From the cell containing the given text, extract its center point as [X, Y] coordinate. 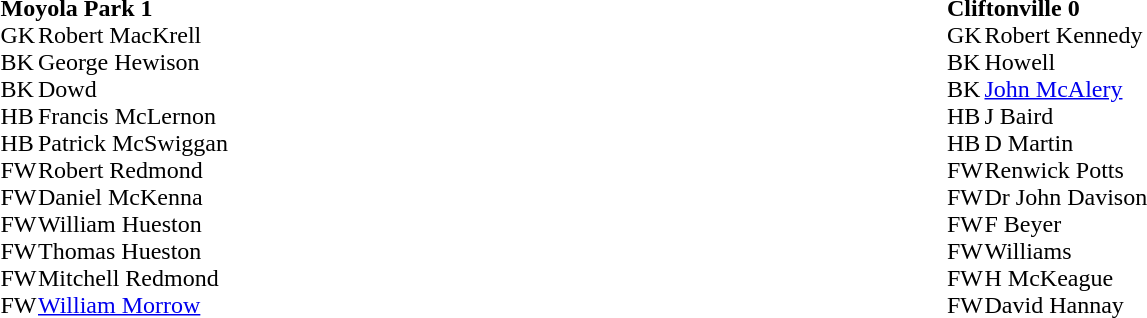
Robert Redmond [188, 170]
Dowd [188, 90]
Mitchell Redmond [188, 278]
George Hewison [188, 62]
Robert MacKrell [188, 36]
Daniel McKenna [188, 198]
Patrick McSwiggan [188, 144]
Francis McLernon [188, 116]
William Hueston [188, 224]
Thomas Hueston [188, 252]
